Determine the [X, Y] coordinate at the center of the cell enclosing the given text.  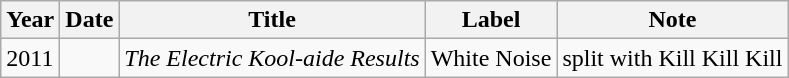
Note [672, 20]
2011 [30, 58]
Date [90, 20]
White Noise [491, 58]
Year [30, 20]
Title [272, 20]
Label [491, 20]
split with Kill Kill Kill [672, 58]
The Electric Kool-aide Results [272, 58]
